Extract the [x, y] coordinate from the center of the cell holding the provided text.  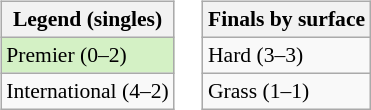
Premier (0–2) [88, 55]
Finals by surface [286, 20]
Legend (singles) [88, 20]
International (4–2) [88, 91]
Hard (3–3) [286, 55]
Grass (1–1) [286, 91]
